Locate the cell with the specified text and output its [X, Y] center coordinate. 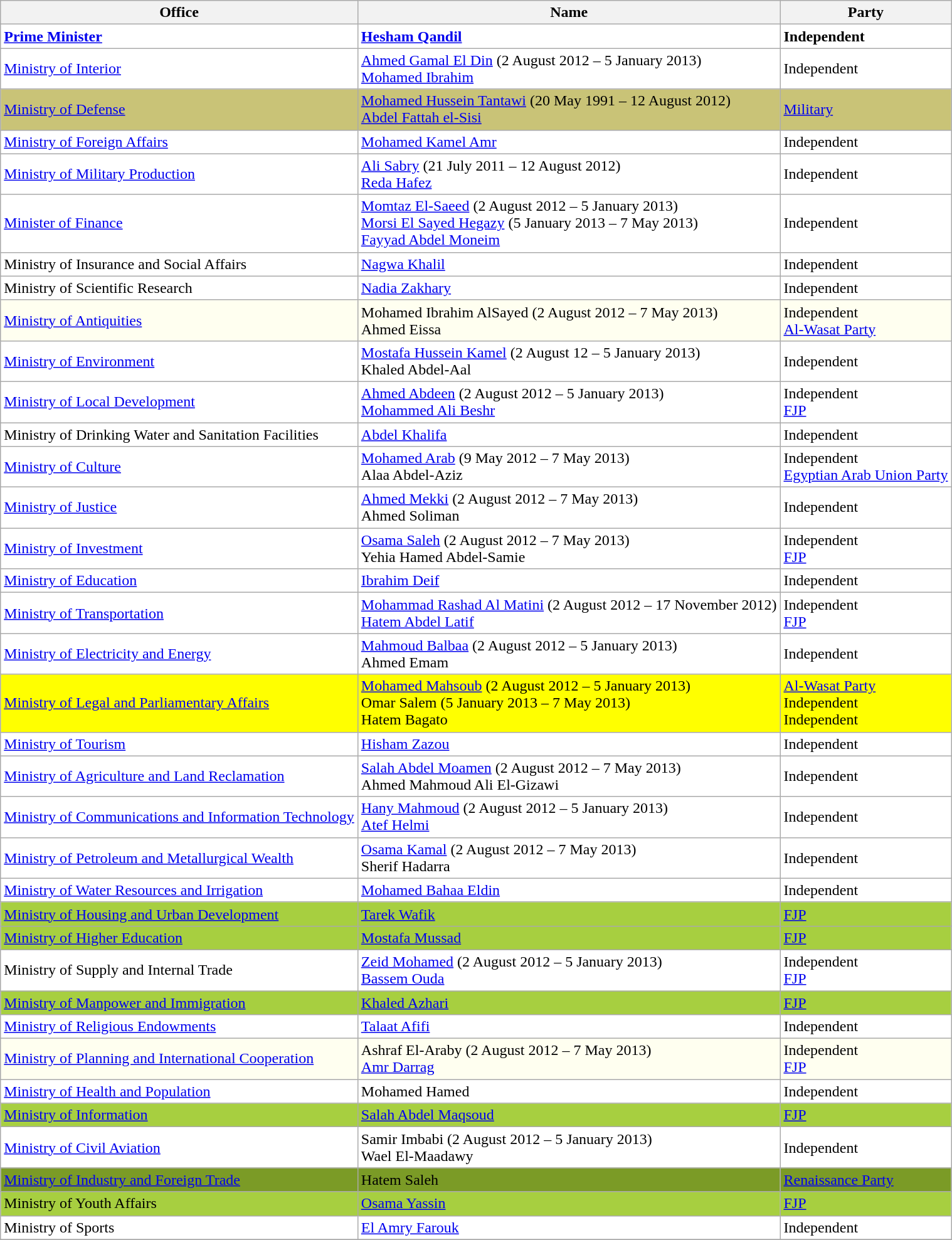
Salah Abdel Moamen (2 August 2012 – 7 May 2013)Ahmed Mahmoud Ali El-Gizawi [569, 776]
Ministry of Youth Affairs [179, 1204]
Ministry of Insurance and Social Affairs [179, 264]
Ministry of Agriculture and Land Reclamation [179, 776]
Mahmoud Balbaa (2 August 2012 – 5 January 2013)Ahmed Emam [569, 654]
Ministry of Investment [179, 548]
Ministry of Supply and Internal Trade [179, 970]
Mohamed Bahaa Eldin [569, 890]
Hesham Qandil [569, 36]
Momtaz El-Saeed (2 August 2012 – 5 January 2013)Morsi El Sayed Hegazy (5 January 2013 – 7 May 2013)Fayyad Abdel Moneim [569, 223]
Ahmed Mekki (2 August 2012 – 7 May 2013)Ahmed Soliman [569, 508]
Nagwa Khalil [569, 264]
Ibrahim Deif [569, 581]
Zeid Mohamed (2 August 2012 – 5 January 2013)Bassem Ouda [569, 970]
Mohamed Ibrahim AlSayed (2 August 2012 – 7 May 2013)Ahmed Eissa [569, 320]
Ministry of Housing and Urban Development [179, 914]
Ministry of Industry and Foreign Trade [179, 1180]
Mohamed Hamed [569, 1091]
Ministry of Culture [179, 467]
Ministry of Antiquities [179, 320]
Osama Yassin [569, 1204]
Renaissance Party [865, 1180]
Ministry of Petroleum and Metallurgical Wealth [179, 858]
Ministry of Transportation [179, 613]
Osama Kamal (2 August 2012 – 7 May 2013)Sherif Hadarra [569, 858]
Ministry of Electricity and Energy [179, 654]
Salah Abdel Maqsoud [569, 1115]
Ahmed Abdeen (2 August 2012 – 5 January 2013)Mohammed Ali Beshr [569, 401]
Ministry of Local Development [179, 401]
Mohamed Mahsoub (2 August 2012 – 5 January 2013)Omar Salem (5 January 2013 – 7 May 2013)Hatem Bagato [569, 703]
Ministry of Environment [179, 361]
Hisham Zazou [569, 744]
Hany Mahmoud (2 August 2012 – 5 January 2013)Atef Helmi [569, 817]
Ministry of Religious Endowments [179, 1027]
Ministry of Scientific Research [179, 288]
Khaled Azhari [569, 1003]
Ministry of Health and Population [179, 1091]
Ahmed Gamal El Din (2 August 2012 – 5 January 2013)Mohamed Ibrahim [569, 69]
Ali Sabry (21 July 2011 – 12 August 2012)Reda Hafez [569, 174]
Mohammad Rashad Al Matini (2 August 2012 – 17 November 2012)Hatem Abdel Latif [569, 613]
Ashraf El-Araby (2 August 2012 – 7 May 2013)Amr Darrag [569, 1059]
Mohamed Kamel Amr [569, 142]
Ministry of Education [179, 581]
Party [865, 13]
Mohamed Arab (9 May 2012 – 7 May 2013)Alaa Abdel-Aziz [569, 467]
Abdel Khalifa [569, 435]
Osama Saleh (2 August 2012 – 7 May 2013)Yehia Hamed Abdel-Samie [569, 548]
Minister of Finance [179, 223]
Ministry of Water Resources and Irrigation [179, 890]
Ministry of Tourism [179, 744]
Name [569, 13]
Independent FJP [865, 613]
Military [865, 109]
Ministry of Interior [179, 69]
Ministry of Justice [179, 508]
Nadia Zakhary [569, 288]
IndependentAl-Wasat Party [865, 320]
Ministry of Higher Education [179, 938]
Ministry of Foreign Affairs [179, 142]
El Amry Farouk [569, 1227]
Ministry of Planning and International Cooperation [179, 1059]
Ministry of Sports [179, 1227]
IndependentEgyptian Arab Union Party [865, 467]
Hatem Saleh [569, 1180]
Talaat Afifi [569, 1027]
Ministry of Drinking Water and Sanitation Facilities [179, 435]
Office [179, 13]
Ministry of Communications and Information Technology [179, 817]
Ministry of Legal and Parliamentary Affairs [179, 703]
Samir Imbabi (2 August 2012 – 5 January 2013)Wael El-Maadawy [569, 1148]
Ministry of Defense [179, 109]
Ministry of Information [179, 1115]
Tarek Wafik [569, 914]
Ministry of Civil Aviation [179, 1148]
Ministry of Manpower and Immigration [179, 1003]
Prime Minister [179, 36]
Mostafa Mussad [569, 938]
Mohamed Hussein Tantawi (20 May 1991 – 12 August 2012)Abdel Fattah el-Sisi [569, 109]
Mostafa Hussein Kamel (2 August 12 – 5 January 2013)Khaled Abdel-Aal [569, 361]
Al-Wasat PartyIndependentIndependent [865, 703]
Ministry of Military Production [179, 174]
